Capture the cell that displays the provided text and extract its [X, Y] central coordinate. 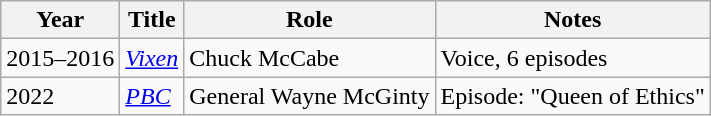
Chuck McCabe [310, 58]
Notes [572, 20]
2022 [60, 96]
PBC [152, 96]
Role [310, 20]
Year [60, 20]
Voice, 6 episodes [572, 58]
2015–2016 [60, 58]
Title [152, 20]
Vixen [152, 58]
Episode: "Queen of Ethics" [572, 96]
General Wayne McGinty [310, 96]
